Extract the (X, Y) coordinate from the center of the cell holding the provided text.  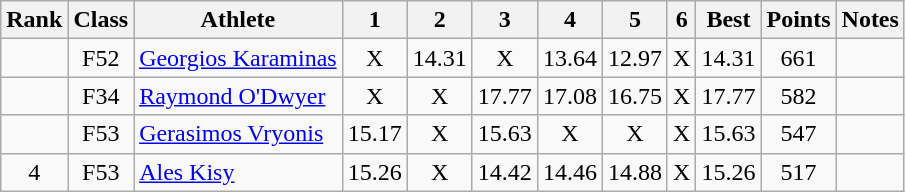
Georgios Karaminas (238, 58)
16.75 (634, 96)
Athlete (238, 20)
Rank (34, 20)
12.97 (634, 58)
F52 (101, 58)
582 (798, 96)
2 (440, 20)
F34 (101, 96)
Best (728, 20)
Raymond O'Dwyer (238, 96)
15.17 (374, 134)
14.42 (504, 172)
Gerasimos Vryonis (238, 134)
517 (798, 172)
3 (504, 20)
547 (798, 134)
14.88 (634, 172)
Class (101, 20)
661 (798, 58)
6 (681, 20)
Notes (870, 20)
5 (634, 20)
13.64 (570, 58)
Ales Kisy (238, 172)
Points (798, 20)
17.08 (570, 96)
14.46 (570, 172)
1 (374, 20)
